Provide the [X, Y] coordinate of the cell's center where the given text is located.  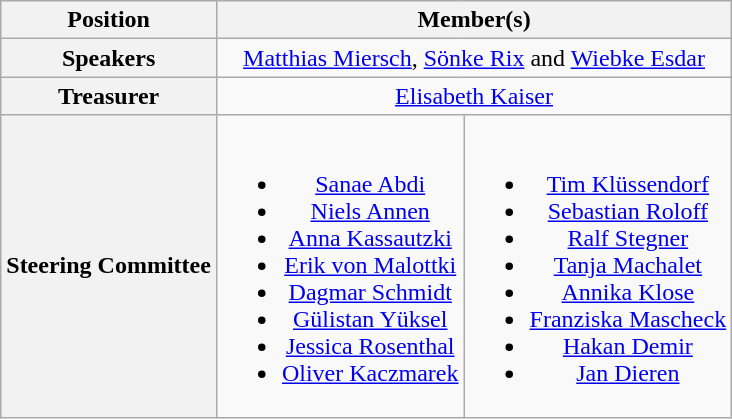
Steering Committee [109, 266]
Sanae AbdiNiels AnnenAnna KassautzkiErik von MalottkiDagmar SchmidtGülistan YükselJessica RosenthalOliver Kaczmarek [340, 266]
Matthias Miersch, Sönke Rix and Wiebke Esdar [474, 58]
Position [109, 20]
Elisabeth Kaiser [474, 96]
Member(s) [474, 20]
Speakers [109, 58]
Treasurer [109, 96]
Tim KlüssendorfSebastian RoloffRalf StegnerTanja MachaletAnnika KloseFranziska MascheckHakan DemirJan Dieren [598, 266]
